Scan for the cell matching the given text and deliver its (X, Y) coordinate at center. 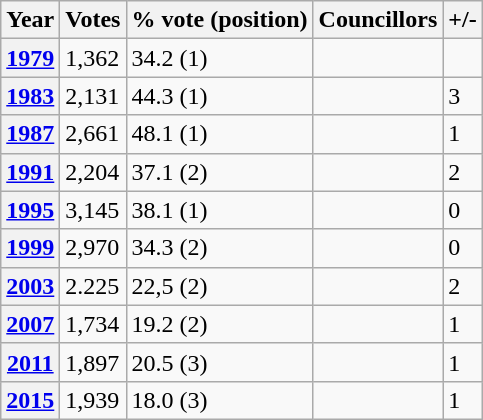
1,734 (93, 324)
2011 (30, 362)
2007 (30, 324)
2,970 (93, 248)
44.3 (1) (220, 96)
1995 (30, 210)
Councillors (378, 20)
1979 (30, 58)
2015 (30, 400)
2,131 (93, 96)
2003 (30, 286)
Votes (93, 20)
2,661 (93, 134)
1,362 (93, 58)
1,897 (93, 362)
22,5 (2) (220, 286)
1983 (30, 96)
1999 (30, 248)
1987 (30, 134)
% vote (position) (220, 20)
38.1 (1) (220, 210)
1991 (30, 172)
+/- (462, 20)
48.1 (1) (220, 134)
2,204 (93, 172)
20.5 (3) (220, 362)
3,145 (93, 210)
1,939 (93, 400)
34.3 (2) (220, 248)
3 (462, 96)
37.1 (2) (220, 172)
18.0 (3) (220, 400)
Year (30, 20)
2.225 (93, 286)
19.2 (2) (220, 324)
34.2 (1) (220, 58)
